Identify which cell holds the provided text, then report its [x, y] central coordinate. 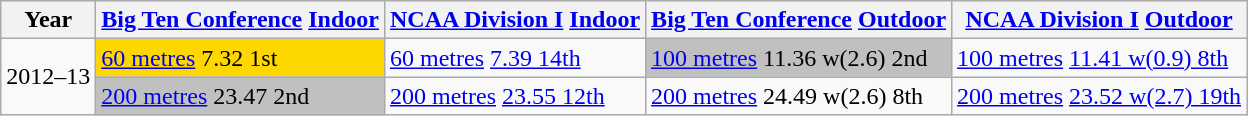
60 metres 7.32 1st [240, 58]
Year [48, 20]
200 metres 23.55 12th [514, 96]
100 metres 11.36 w(2.6) 2nd [799, 58]
NCAA Division I Indoor [514, 20]
Big Ten Conference Indoor [240, 20]
200 metres 24.49 w(2.6) 8th [799, 96]
Big Ten Conference Outdoor [799, 20]
200 metres 23.47 2nd [240, 96]
2012–13 [48, 77]
100 metres 11.41 w(0.9) 8th [1100, 58]
NCAA Division I Outdoor [1100, 20]
200 metres 23.52 w(2.7) 19th [1100, 96]
60 metres 7.39 14th [514, 58]
